Return the [x, y] coordinate for the center point of the cell that contains the specified text.  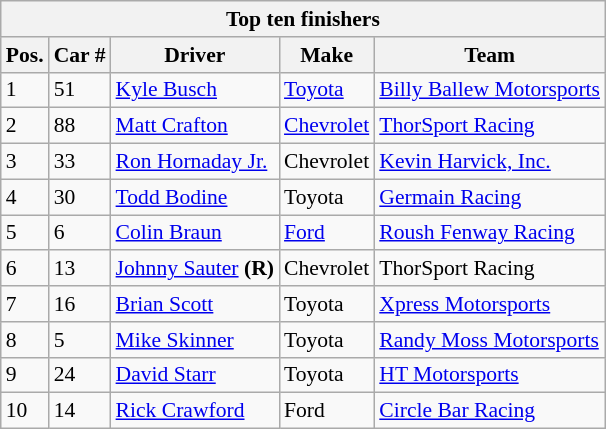
13 [80, 269]
24 [80, 375]
14 [80, 411]
Team [490, 55]
Kyle Busch [195, 90]
Pos. [25, 55]
Xpress Motorsports [490, 304]
10 [25, 411]
Ron Hornaday Jr. [195, 162]
Make [326, 55]
7 [25, 304]
Rick Crawford [195, 411]
3 [25, 162]
Todd Bodine [195, 197]
16 [80, 304]
Randy Moss Motorsports [490, 340]
Roush Fenway Racing [490, 233]
Driver [195, 55]
9 [25, 375]
David Starr [195, 375]
8 [25, 340]
Matt Crafton [195, 126]
Car # [80, 55]
30 [80, 197]
1 [25, 90]
Germain Racing [490, 197]
Kevin Harvick, Inc. [490, 162]
Brian Scott [195, 304]
HT Motorsports [490, 375]
Mike Skinner [195, 340]
Colin Braun [195, 233]
Johnny Sauter (R) [195, 269]
4 [25, 197]
88 [80, 126]
Circle Bar Racing [490, 411]
2 [25, 126]
Top ten finishers [303, 19]
51 [80, 90]
33 [80, 162]
Billy Ballew Motorsports [490, 90]
